Pinpoint the cell where the given text exists, returning its (X, Y) midpoint coordinate. 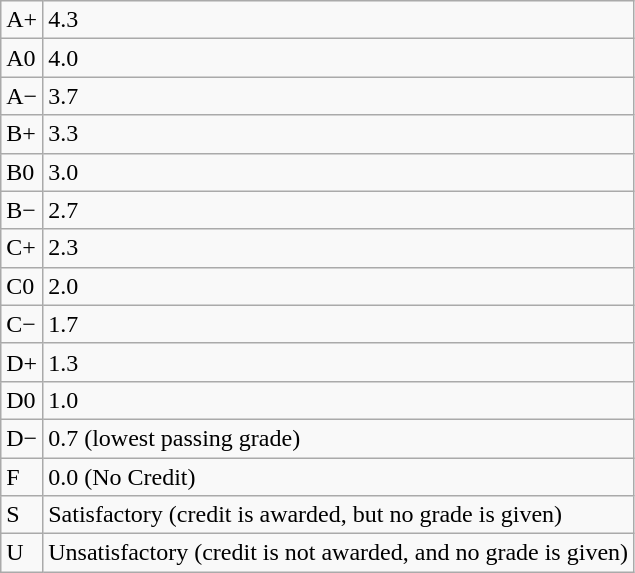
3.7 (338, 96)
D− (22, 438)
Satisfactory (credit is awarded, but no grade is given) (338, 515)
D+ (22, 362)
D0 (22, 400)
0.7 (lowest passing grade) (338, 438)
4.3 (338, 20)
S (22, 515)
C− (22, 324)
Unsatisfactory (credit is not awarded, and no grade is given) (338, 553)
0.0 (No Credit) (338, 477)
B+ (22, 134)
A+ (22, 20)
1.7 (338, 324)
B0 (22, 172)
C+ (22, 248)
U (22, 553)
4.0 (338, 58)
3.3 (338, 134)
A0 (22, 58)
2.3 (338, 248)
2.0 (338, 286)
3.0 (338, 172)
B− (22, 210)
F (22, 477)
1.0 (338, 400)
A− (22, 96)
C0 (22, 286)
2.7 (338, 210)
1.3 (338, 362)
